Search for the cell housing the specified text and yield its (x, y) center coordinate. 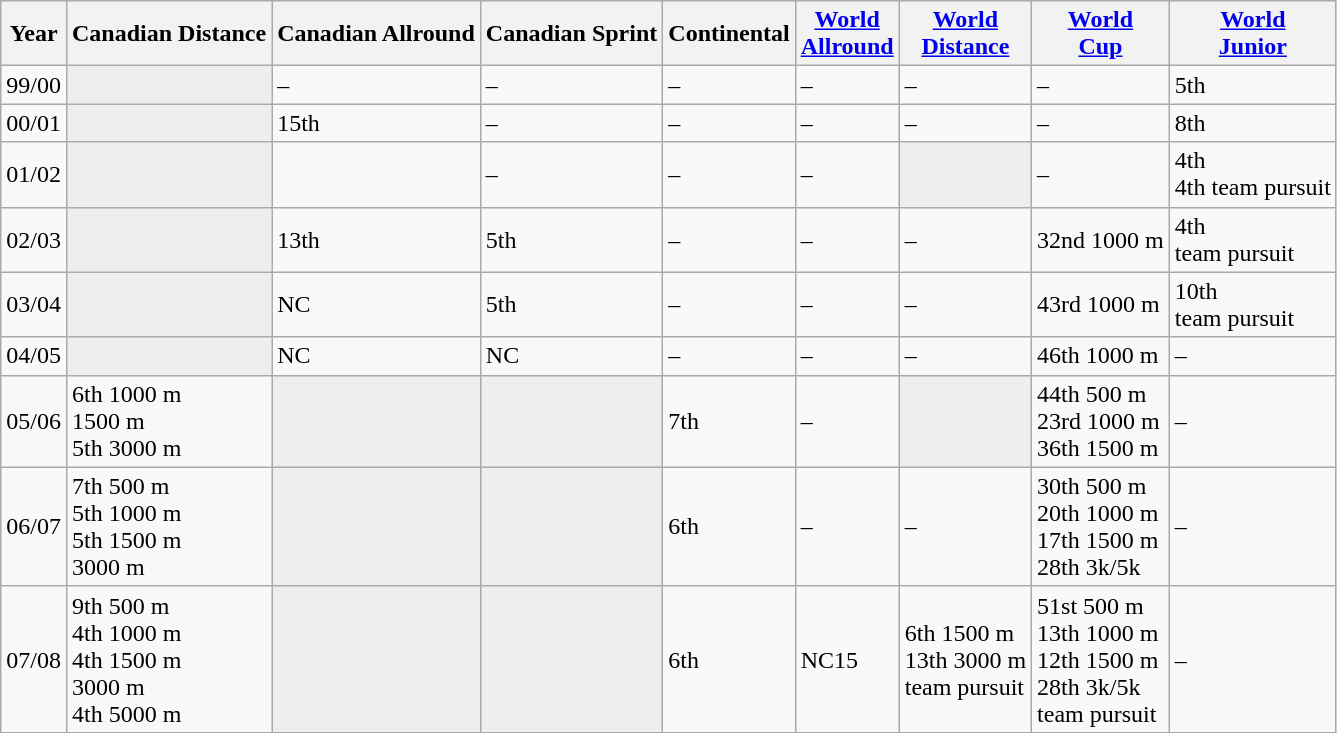
04/05 (34, 356)
Canadian Sprint (571, 34)
32nd 1000 m (1101, 240)
05/06 (34, 421)
NC15 (847, 659)
01/02 (34, 174)
13th (376, 240)
44th 500 m23rd 1000 m36th 1500 m (1101, 421)
WorldJunior (1252, 34)
06/07 (34, 526)
Canadian Distance (168, 34)
6th 1000 m 1500 m5th 3000 m (168, 421)
4th team pursuit (1252, 240)
03/04 (34, 304)
00/01 (34, 123)
46th 1000 m (1101, 356)
10th team pursuit (1252, 304)
51st 500 m13th 1000 m12th 1500 m28th 3k/5k team pursuit (1101, 659)
07/08 (34, 659)
30th 500 m20th 1000 m17th 1500 m28th 3k/5k (1101, 526)
WorldCup (1101, 34)
Canadian Allround (376, 34)
9th 500 m4th 1000 m4th 1500 m 3000 m4th 5000 m (168, 659)
Year (34, 34)
WorldDistance (965, 34)
4th4th team pursuit (1252, 174)
8th (1252, 123)
WorldAllround (847, 34)
02/03 (34, 240)
15th (376, 123)
43rd 1000 m (1101, 304)
7th (729, 421)
6th 1500 m13th 3000 m team pursuit (965, 659)
7th 500 m5th 1000 m5th 1500 m 3000 m (168, 526)
99/00 (34, 85)
Continental (729, 34)
